Scan for the cell matching the given text and deliver its [X, Y] coordinate at center. 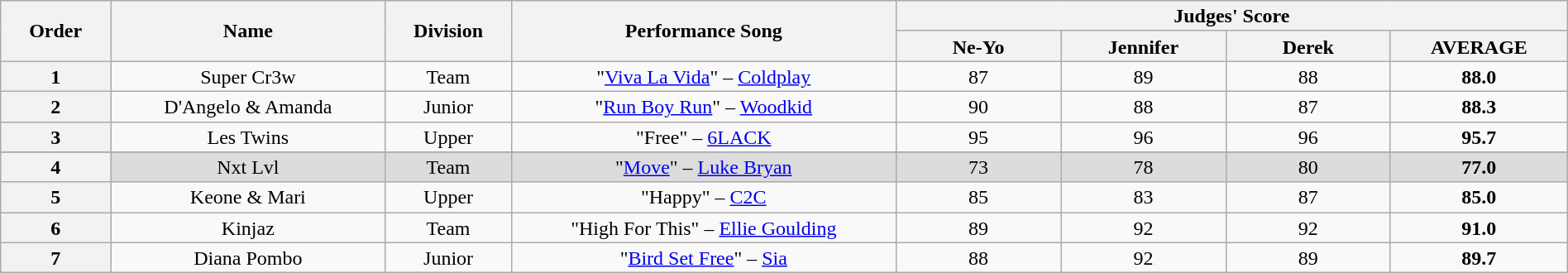
5 [56, 197]
"Free" – 6LACK [703, 137]
6 [56, 228]
"Viva La Vida" – Coldplay [703, 76]
85.0 [1479, 197]
"High For This" – Ellie Goulding [703, 228]
77.0 [1479, 167]
"Move" – Luke Bryan [703, 167]
2 [56, 106]
Name [248, 31]
Judges' Score [1231, 17]
Jennifer [1143, 46]
80 [1308, 167]
78 [1143, 167]
95 [978, 137]
Kinjaz [248, 228]
"Happy" – C2C [703, 197]
Super Cr3w [248, 76]
"Run Boy Run" – Woodkid [703, 106]
Ne-Yo [978, 46]
88.3 [1479, 106]
73 [978, 167]
Diana Pombo [248, 258]
1 [56, 76]
85 [978, 197]
Performance Song [703, 31]
83 [1143, 197]
Derek [1308, 46]
Division [448, 31]
Nxt Lvl [248, 167]
90 [978, 106]
D'Angelo & Amanda [248, 106]
95.7 [1479, 137]
4 [56, 167]
Les Twins [248, 137]
"Bird Set Free" – Sia [703, 258]
89.7 [1479, 258]
7 [56, 258]
88.0 [1479, 76]
Keone & Mari [248, 197]
Order [56, 31]
AVERAGE [1479, 46]
91.0 [1479, 228]
3 [56, 137]
